Return [x, y] of the center of cell containing provided text 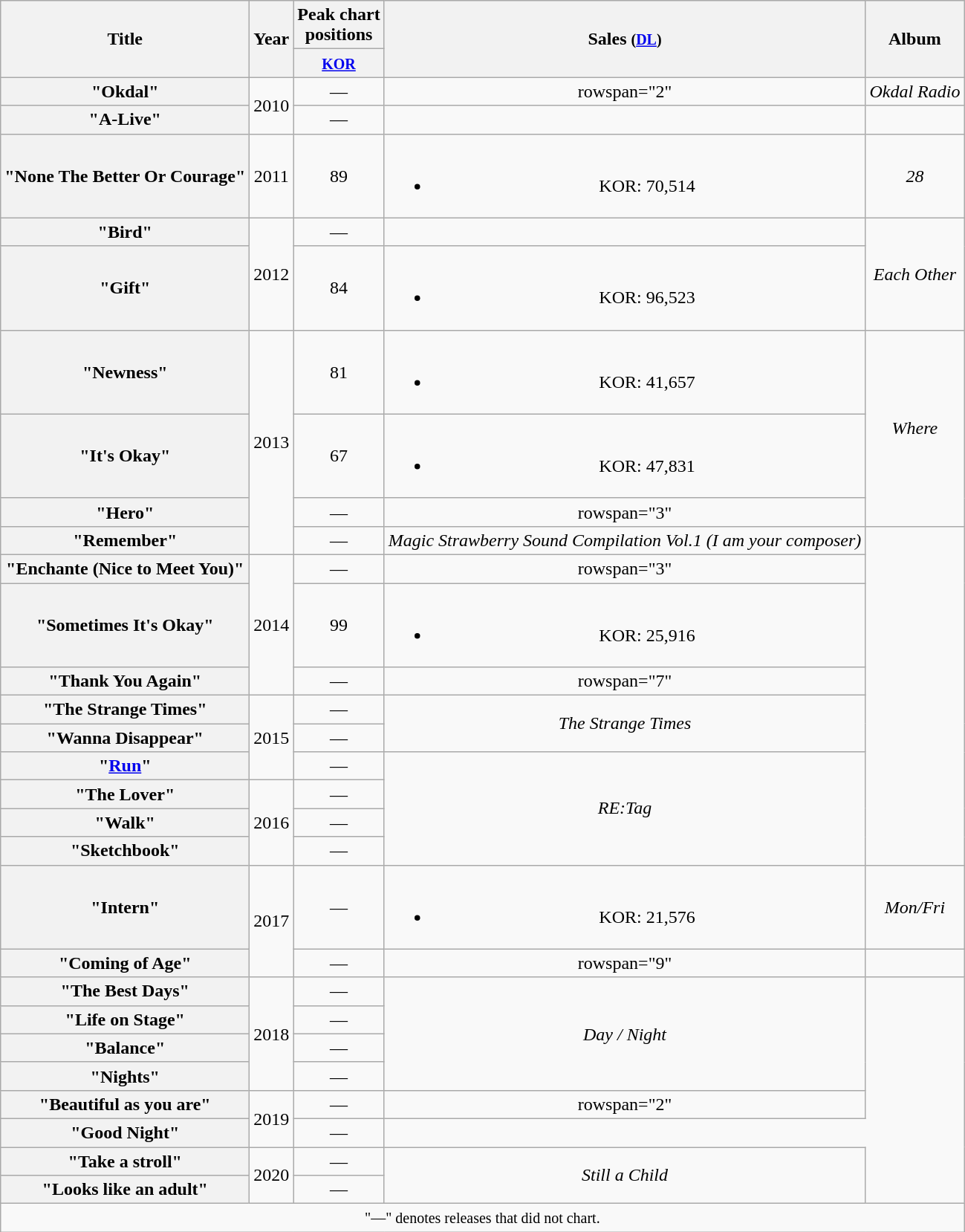
"Balance" [125, 1048]
99 [339, 624]
"Sketchbook" [125, 851]
2018 [272, 1034]
67 [339, 456]
KOR: 25,916 [625, 624]
"Beautiful as you are" [125, 1104]
"Good Night" [125, 1132]
Okdal Radio [915, 91]
2019 [272, 1118]
"Take a stroll" [125, 1161]
"Remember" [125, 540]
RE:Tag [625, 808]
2015 [272, 738]
89 [339, 175]
"Nights" [125, 1076]
"Looks like an adult" [125, 1190]
Day / Night [625, 1034]
rowspan="9" [625, 963]
28 [915, 175]
KOR: 70,514 [625, 175]
2013 [272, 442]
"Walk" [125, 823]
"Sometimes It's Okay" [125, 624]
KOR: 21,576 [625, 907]
KOR: 41,657 [625, 372]
Still a Child [625, 1176]
Mon/Fri [915, 907]
"Newness" [125, 372]
"Enchante (Nice to Meet You)" [125, 568]
"Gift" [125, 288]
rowspan="7" [625, 681]
Peak chart positions [339, 25]
"It's Okay" [125, 456]
2011 [272, 175]
"Life on Stage" [125, 1019]
"A-Live" [125, 120]
KOR: 47,831 [625, 456]
2020 [272, 1176]
"Okdal" [125, 91]
"Wanna Disappear" [125, 738]
"Thank You Again" [125, 681]
"The Best Days" [125, 991]
"Intern" [125, 907]
Sales (DL) [625, 39]
"Bird" [125, 232]
2014 [272, 624]
Each Other [915, 273]
"The Lover" [125, 794]
Where [915, 428]
KOR: 96,523 [625, 288]
Magic Strawberry Sound Compilation Vol.1 (I am your composer) [625, 540]
"—" denotes releases that did not chart. [483, 1218]
KOR [339, 63]
2012 [272, 273]
84 [339, 288]
81 [339, 372]
Album [915, 39]
2017 [272, 921]
Title [125, 39]
"Run" [125, 766]
"None The Better Or Courage" [125, 175]
2010 [272, 106]
"Hero" [125, 512]
"The Strange Times" [125, 710]
"Coming of Age" [125, 963]
The Strange Times [625, 724]
Year [272, 39]
2016 [272, 823]
